Extract the (x, y) coordinate from the center of the cell holding the provided text.  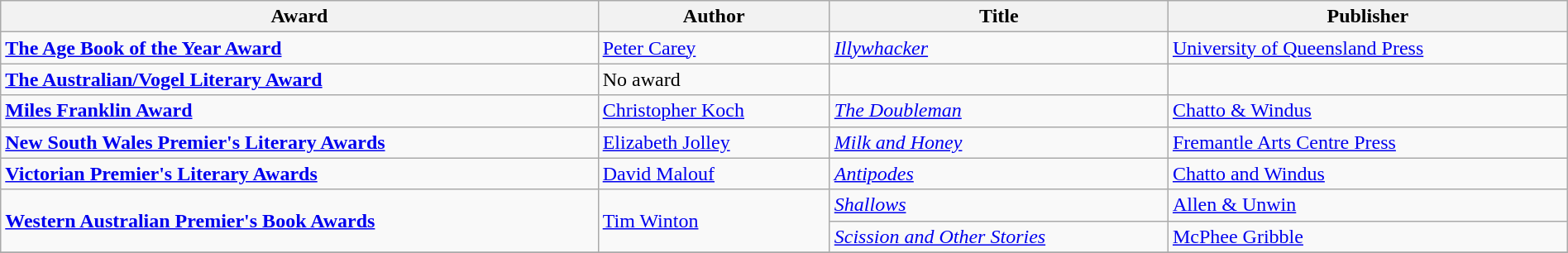
Allen & Unwin (1368, 205)
The Age Book of the Year Award (299, 48)
Chatto and Windus (1368, 174)
Fremantle Arts Centre Press (1368, 142)
Victorian Premier's Literary Awards (299, 174)
Milk and Honey (999, 142)
The Doubleman (999, 111)
Elizabeth Jolley (714, 142)
New South Wales Premier's Literary Awards (299, 142)
Publisher (1368, 17)
Western Australian Premier's Book Awards (299, 221)
Peter Carey (714, 48)
Scission and Other Stories (999, 236)
Illywhacker (999, 48)
No award (714, 79)
Title (999, 17)
McPhee Gribble (1368, 236)
Miles Franklin Award (299, 111)
Antipodes (999, 174)
Award (299, 17)
The Australian/Vogel Literary Award (299, 79)
Tim Winton (714, 221)
David Malouf (714, 174)
Author (714, 17)
Christopher Koch (714, 111)
Shallows (999, 205)
Chatto & Windus (1368, 111)
University of Queensland Press (1368, 48)
